Scan for the cell matching the given text and deliver its (X, Y) coordinate at center. 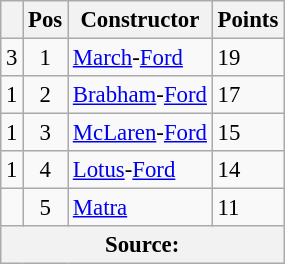
11 (248, 208)
17 (248, 95)
15 (248, 133)
14 (248, 170)
2 (46, 95)
Source: (142, 245)
McLaren-Ford (140, 133)
Matra (140, 208)
Brabham-Ford (140, 95)
Points (248, 20)
Pos (46, 20)
5 (46, 208)
19 (248, 58)
Constructor (140, 20)
March-Ford (140, 58)
Lotus-Ford (140, 170)
4 (46, 170)
